Capture the cell that displays the provided text and extract its (X, Y) central coordinate. 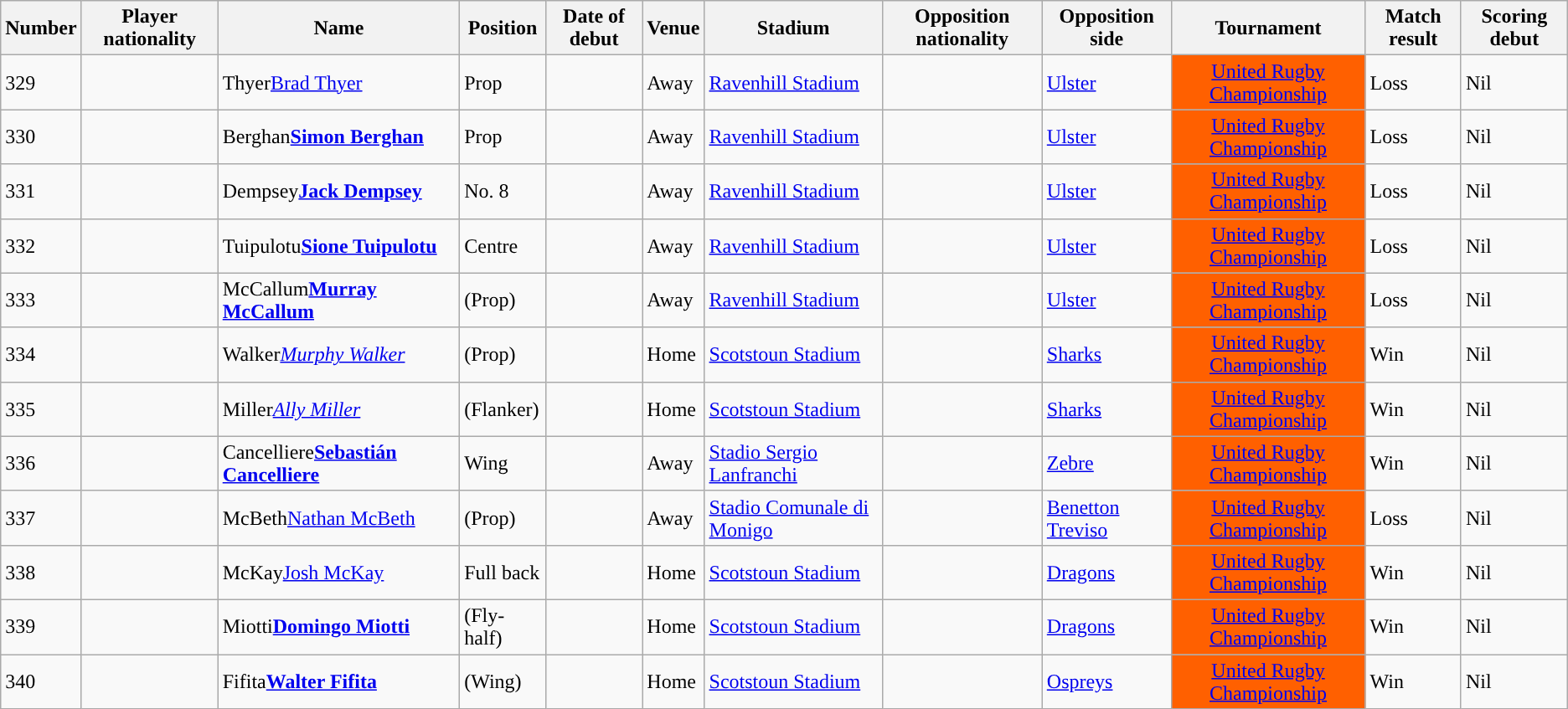
Venue (673, 28)
ThyerBrad Thyer (338, 82)
Date of debut (593, 28)
Stadium (793, 28)
Stadio Sergio Lanfranchi (793, 464)
Benetton Treviso (1106, 517)
McBethNathan McBeth (338, 517)
333 (41, 300)
331 (41, 191)
MiottiDomingo Miotti (338, 626)
No. 8 (503, 191)
339 (41, 626)
Full back (503, 573)
FifitaWalter Fifita (338, 681)
MillerAlly Miller (338, 408)
DempseyJack Dempsey (338, 191)
Scoring debut (1514, 28)
Name (338, 28)
340 (41, 681)
334 (41, 355)
(Wing) (503, 681)
Wing (503, 464)
(Flanker) (503, 408)
McKayJosh McKay (338, 573)
Opposition side (1106, 28)
Match result (1413, 28)
338 (41, 573)
Tournament (1268, 28)
329 (41, 82)
Position (503, 28)
Stadio Comunale di Monigo (793, 517)
330 (41, 137)
337 (41, 517)
(Fly-half) (503, 626)
335 (41, 408)
336 (41, 464)
BerghanSimon Berghan (338, 137)
Opposition nationality (962, 28)
Number (41, 28)
Ospreys (1106, 681)
332 (41, 246)
Player nationality (149, 28)
McCallumMurray McCallum (338, 300)
TuipulotuSione Tuipulotu (338, 246)
WalkerMurphy Walker (338, 355)
Zebre (1106, 464)
CancelliereSebastián Cancelliere (338, 464)
Centre (503, 246)
